Capture the cell that displays the provided text and extract its [x, y] central coordinate. 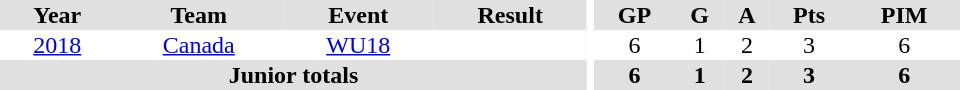
A [747, 15]
2018 [58, 45]
PIM [904, 15]
GP [635, 15]
Year [58, 15]
Canada [199, 45]
WU18 [358, 45]
Result [510, 15]
Pts [810, 15]
Team [199, 15]
Event [358, 15]
G [700, 15]
Junior totals [294, 75]
